Search for the cell housing the specified text and yield its [X, Y] center coordinate. 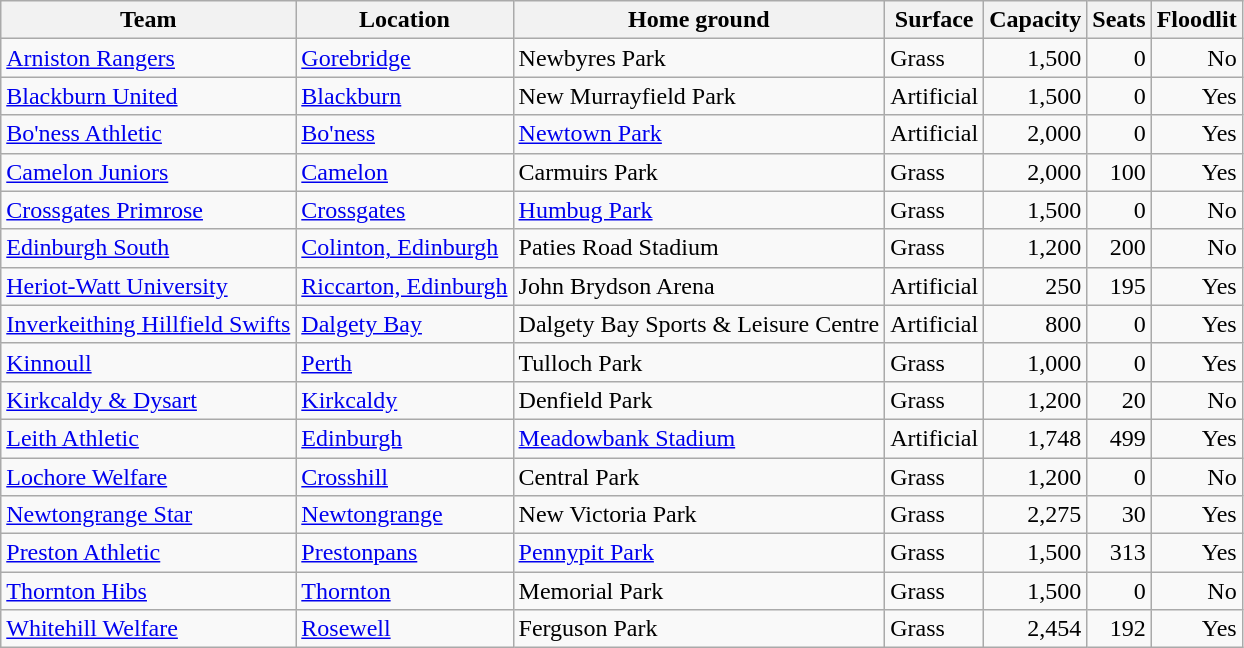
Newbyres Park [699, 58]
20 [1119, 400]
Camelon Juniors [148, 172]
Kirkcaldy & Dysart [148, 400]
192 [1119, 629]
Capacity [1036, 20]
Bo'ness [404, 134]
Ferguson Park [699, 629]
Humbug Park [699, 210]
Riccarton, Edinburgh [404, 286]
Inverkeithing Hillfield Swifts [148, 324]
Memorial Park [699, 591]
1,748 [1036, 438]
Carmuirs Park [699, 172]
Rosewell [404, 629]
Kinnoull [148, 362]
Arniston Rangers [148, 58]
Leith Athletic [148, 438]
Edinburgh South [148, 248]
John Brydson Arena [699, 286]
Denfield Park [699, 400]
Newtown Park [699, 134]
Seats [1119, 20]
Thornton [404, 591]
Perth [404, 362]
Crossgates [404, 210]
Thornton Hibs [148, 591]
Heriot-Watt University [148, 286]
1,000 [1036, 362]
Kirkcaldy [404, 400]
Lochore Welfare [148, 477]
New Victoria Park [699, 515]
Tulloch Park [699, 362]
Newtongrange [404, 515]
Gorebridge [404, 58]
Crossgates Primrose [148, 210]
499 [1119, 438]
Central Park [699, 477]
Dalgety Bay [404, 324]
Prestonpans [404, 553]
2,454 [1036, 629]
Newtongrange Star [148, 515]
800 [1036, 324]
200 [1119, 248]
313 [1119, 553]
30 [1119, 515]
Preston Athletic [148, 553]
Paties Road Stadium [699, 248]
Blackburn [404, 96]
Meadowbank Stadium [699, 438]
Whitehill Welfare [148, 629]
Location [404, 20]
195 [1119, 286]
Pennypit Park [699, 553]
2,275 [1036, 515]
Blackburn United [148, 96]
Crosshill [404, 477]
Bo'ness Athletic [148, 134]
Colinton, Edinburgh [404, 248]
Team [148, 20]
250 [1036, 286]
Floodlit [1196, 20]
Edinburgh [404, 438]
100 [1119, 172]
Surface [934, 20]
Dalgety Bay Sports & Leisure Centre [699, 324]
Camelon [404, 172]
Home ground [699, 20]
New Murrayfield Park [699, 96]
